From the cell containing the given text, extract its center point as [X, Y] coordinate. 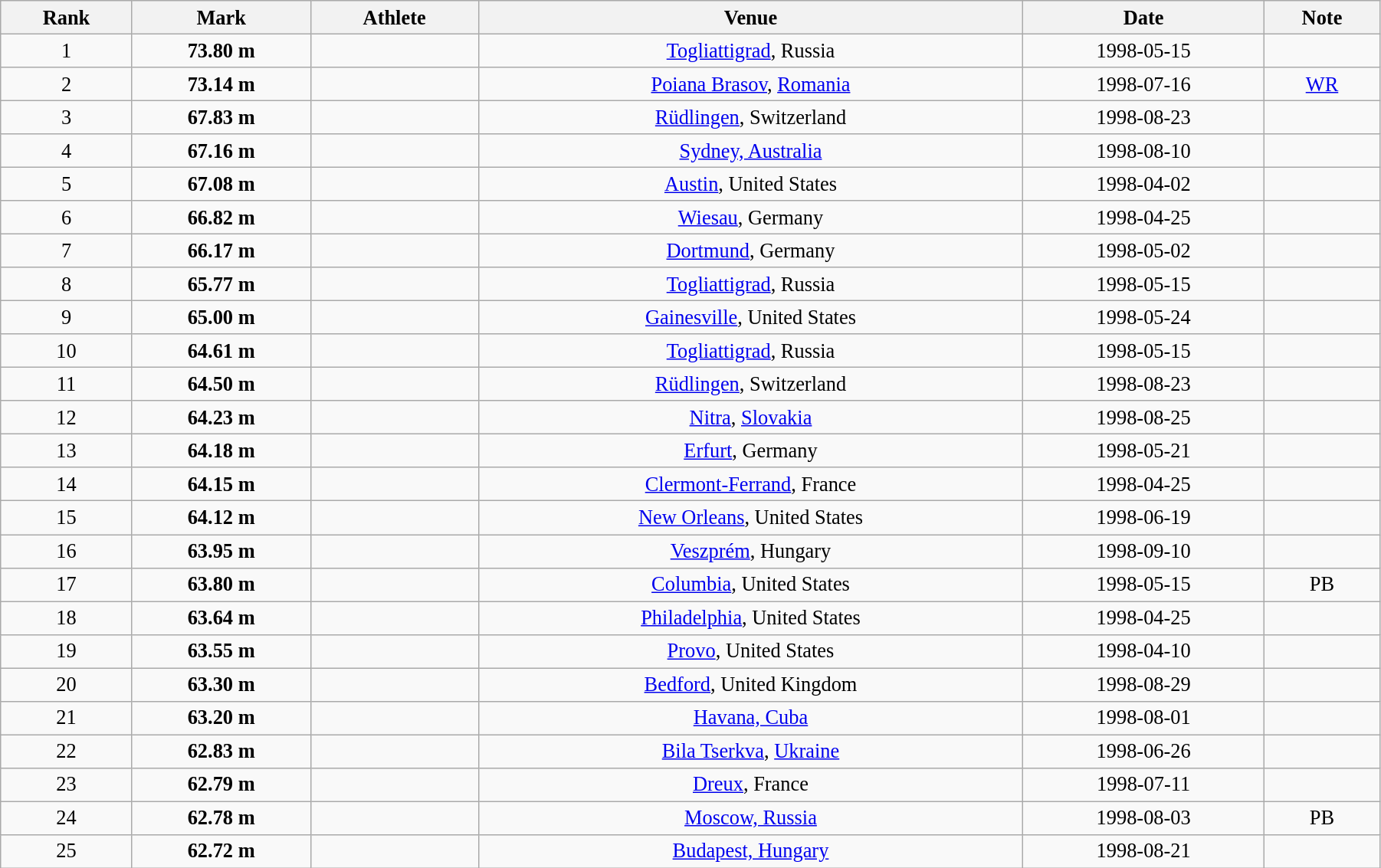
Dreux, France [751, 784]
Columbia, United States [751, 585]
21 [66, 718]
65.77 m [221, 284]
63.95 m [221, 551]
63.80 m [221, 585]
1998-08-21 [1143, 851]
1998-04-02 [1143, 184]
Moscow, Russia [751, 817]
Rank [66, 17]
20 [66, 684]
1998-09-10 [1143, 551]
19 [66, 651]
17 [66, 585]
Philadelphia, United States [751, 617]
Budapest, Hungary [751, 851]
13 [66, 450]
Dortmund, Germany [751, 251]
1998-06-26 [1143, 751]
Gainesville, United States [751, 317]
62.78 m [221, 817]
8 [66, 284]
63.20 m [221, 718]
22 [66, 751]
1998-05-02 [1143, 251]
64.15 m [221, 484]
73.14 m [221, 84]
Wiesau, Germany [751, 218]
9 [66, 317]
1998-05-21 [1143, 450]
23 [66, 784]
1998-08-03 [1143, 817]
67.16 m [221, 151]
62.79 m [221, 784]
1998-04-10 [1143, 651]
66.17 m [221, 251]
1998-07-16 [1143, 84]
Mark [221, 17]
Clermont-Ferrand, France [751, 484]
Havana, Cuba [751, 718]
63.64 m [221, 617]
Poiana Brasov, Romania [751, 84]
Austin, United States [751, 184]
1998-08-25 [1143, 418]
5 [66, 184]
Veszprém, Hungary [751, 551]
WR [1323, 84]
Athlete [394, 17]
1998-06-19 [1143, 518]
1998-08-29 [1143, 684]
66.82 m [221, 218]
62.83 m [221, 751]
63.55 m [221, 651]
64.61 m [221, 351]
2 [66, 84]
6 [66, 218]
4 [66, 151]
3 [66, 117]
Bila Tserkva, Ukraine [751, 751]
Erfurt, Germany [751, 450]
1998-08-01 [1143, 718]
73.80 m [221, 51]
15 [66, 518]
18 [66, 617]
14 [66, 484]
Sydney, Australia [751, 151]
Note [1323, 17]
64.50 m [221, 384]
Bedford, United Kingdom [751, 684]
64.12 m [221, 518]
10 [66, 351]
24 [66, 817]
7 [66, 251]
16 [66, 551]
62.72 m [221, 851]
Date [1143, 17]
Provo, United States [751, 651]
1998-07-11 [1143, 784]
Venue [751, 17]
65.00 m [221, 317]
11 [66, 384]
63.30 m [221, 684]
64.18 m [221, 450]
1 [66, 51]
1998-05-24 [1143, 317]
64.23 m [221, 418]
1998-08-10 [1143, 151]
12 [66, 418]
67.08 m [221, 184]
Nitra, Slovakia [751, 418]
67.83 m [221, 117]
25 [66, 851]
New Orleans, United States [751, 518]
